Determine the (x, y) coordinate at the center of the cell enclosing the given text.  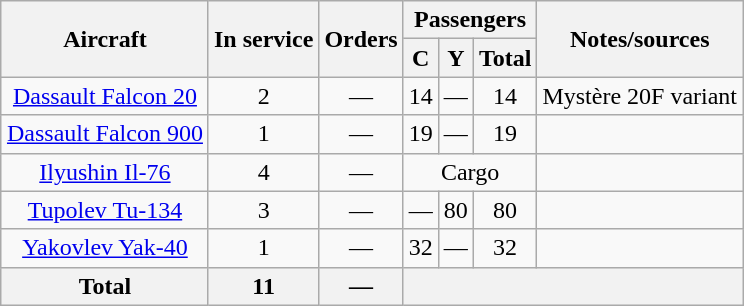
Ilyushin Il-76 (104, 172)
Cargo (470, 172)
4 (263, 172)
Orders (361, 39)
Dassault Falcon 900 (104, 134)
Y (456, 58)
C (420, 58)
2 (263, 96)
Aircraft (104, 39)
3 (263, 210)
Notes/sources (640, 39)
Mystère 20F variant (640, 96)
Dassault Falcon 20 (104, 96)
In service (263, 39)
11 (263, 286)
Yakovlev Yak-40 (104, 248)
Passengers (470, 20)
Tupolev Tu-134 (104, 210)
